Locate the cell with the specified text and output its [x, y] center coordinate. 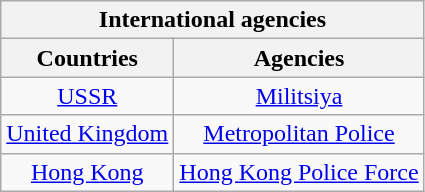
Countries [88, 58]
Agencies [299, 58]
Militsiya [299, 96]
USSR [88, 96]
United Kingdom [88, 134]
Hong Kong Police Force [299, 172]
Metropolitan Police [299, 134]
Hong Kong [88, 172]
International agencies [212, 20]
